Output the [X, Y] coordinate of the center of the cell containing the given text.  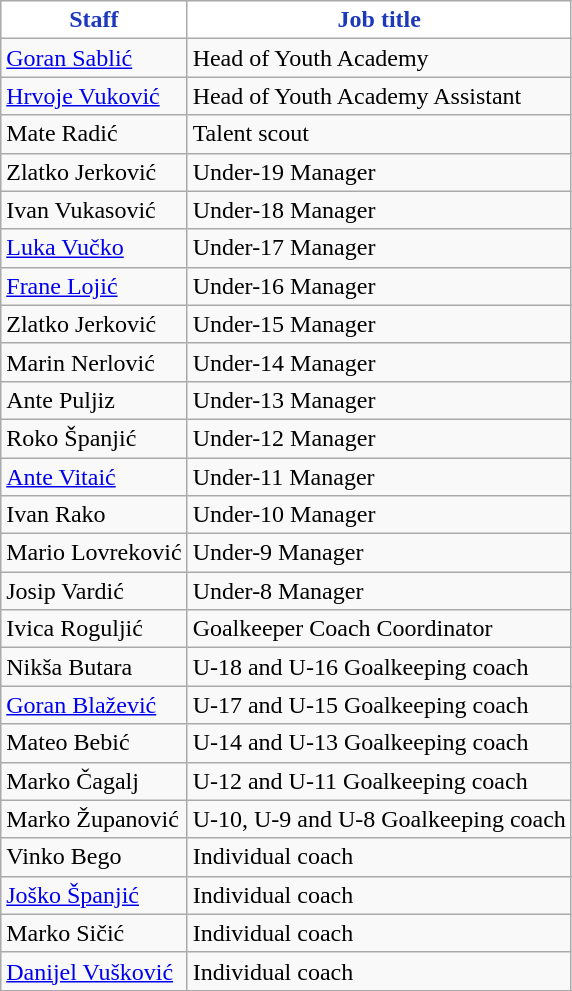
Ivan Rako [94, 515]
Ante Puljiz [94, 400]
U-18 and U-16 Goalkeeping coach [379, 667]
Under-15 Manager [379, 324]
Under-19 Manager [379, 172]
Ante Vitaić [94, 477]
Joško Španjić [94, 895]
Mate Radić [94, 134]
Goran Blažević [94, 705]
Under-16 Manager [379, 286]
Under-13 Manager [379, 400]
Marin Nerlović [94, 362]
Job title [379, 20]
Under-11 Manager [379, 477]
Talent scout [379, 134]
Under-14 Manager [379, 362]
U-17 and U-15 Goalkeeping coach [379, 705]
Under-8 Manager [379, 591]
Nikša Butara [94, 667]
Head of Youth Academy Assistant [379, 96]
Under-18 Manager [379, 210]
Danijel Vušković [94, 971]
Roko Španjić [94, 438]
Head of Youth Academy [379, 58]
U-12 and U-11 Goalkeeping coach [379, 781]
Ivica Roguljić [94, 629]
Under-10 Manager [379, 515]
Luka Vučko [94, 248]
U-10, U-9 and U-8 Goalkeeping coach [379, 819]
Goalkeeper Coach Coordinator [379, 629]
Under-9 Manager [379, 553]
Marko Čagalj [94, 781]
Under-17 Manager [379, 248]
Vinko Bego [94, 857]
U-14 and U-13 Goalkeeping coach [379, 743]
Mateo Bebić [94, 743]
Marko Sičić [94, 933]
Hrvoje Vuković [94, 96]
Under-12 Manager [379, 438]
Frane Lojić [94, 286]
Staff [94, 20]
Ivan Vukasović [94, 210]
Josip Vardić [94, 591]
Marko Županović [94, 819]
Mario Lovreković [94, 553]
Goran Sablić [94, 58]
